Extract the [X, Y] coordinate from the center of the cell holding the provided text.  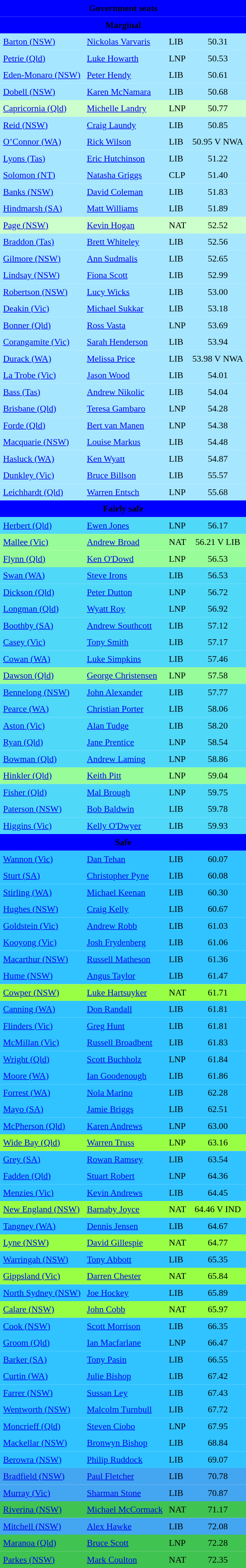
Reid (NSW) [42, 125]
50.95 V NWA [218, 142]
Mal Brough [124, 792]
70.78 [218, 1476]
Stuart Robert [124, 1176]
54.01 [218, 375]
Menzies (Vic) [42, 1192]
54.48 [218, 442]
Dennis Jensen [124, 1226]
Paul Fletcher [124, 1476]
Higgins (Vic) [42, 825]
Hinkler (Qld) [42, 776]
Tangney (WA) [42, 1226]
Wright (Qld) [42, 1059]
61.06 [218, 942]
58.86 [218, 759]
Banks (NSW) [42, 192]
64.67 [218, 1226]
Bradfield (NSW) [42, 1476]
Ian Macfarlane [124, 1343]
59.93 [218, 825]
57.58 [218, 675]
Greg Hunt [124, 1026]
John Cobb [124, 1309]
62.51 [218, 1109]
Warringah (NSW) [42, 1259]
50.85 [218, 125]
Rick Wilson [124, 142]
Hasluck (WA) [42, 458]
70.87 [218, 1493]
Forde (Qld) [42, 425]
58.06 [218, 709]
Ewen Jones [124, 525]
Dobell (NSW) [42, 91]
O’Connor (WA) [42, 142]
Canning (WA) [42, 1009]
Flinders (Vic) [42, 1026]
Gippsland (Vic) [42, 1276]
Michael Sukkar [124, 308]
57.46 [218, 659]
64.36 [218, 1176]
Jane Prentice [124, 742]
Bruce Billson [124, 475]
Cook (NSW) [42, 1326]
67.43 [218, 1393]
Longman (Qld) [42, 609]
Paterson (NSW) [42, 809]
Andrew Nikolic [124, 392]
Stirling (WA) [42, 892]
67.72 [218, 1409]
Pearce (WA) [42, 709]
Petrie (Qld) [42, 58]
51.89 [218, 208]
52.52 [218, 225]
64.46 V IND [218, 1209]
Ken O'Dowd [124, 558]
Hindmarsh (SA) [42, 208]
Dan Tehan [124, 859]
60.30 [218, 892]
61.47 [218, 976]
53.98 V NWA [218, 358]
Page (NSW) [42, 225]
50.61 [218, 75]
Andrew Southcott [124, 625]
53.00 [218, 292]
64.45 [218, 1192]
66.35 [218, 1326]
Moncrieff (Qld) [42, 1426]
52.65 [218, 258]
53.94 [218, 342]
50.77 [218, 108]
Angus Taylor [124, 976]
71.17 [218, 1510]
57.12 [218, 625]
65.97 [218, 1309]
64.77 [218, 1243]
Teresa Gambaro [124, 409]
Michelle Landry [124, 108]
Lindsay (NSW) [42, 275]
Murray (Vic) [42, 1493]
61.36 [218, 959]
51.22 [218, 158]
Andrew Robb [124, 925]
Wyatt Roy [124, 609]
55.68 [218, 492]
Barton (NSW) [42, 42]
Barnaby Joyce [124, 1209]
Bob Baldwin [124, 809]
John Alexander [124, 692]
Craig Kelly [124, 909]
Don Randall [124, 1009]
Karen McNamara [124, 91]
Mitchell (NSW) [42, 1526]
72.35 [218, 1559]
Durack (WA) [42, 358]
Cowper (NSW) [42, 992]
Cowan (WA) [42, 659]
Alan Tudge [124, 725]
Tony Abbott [124, 1259]
Deakin (Vic) [42, 308]
Luke Hartsuyker [124, 992]
Russell Matheson [124, 959]
Corangamite (Vic) [42, 342]
Nola Marino [124, 1092]
58.20 [218, 725]
Luke Howarth [124, 58]
55.57 [218, 475]
Brett Whiteley [124, 242]
Forrest (WA) [42, 1092]
Natasha Griggs [124, 175]
Dawson (Qld) [42, 675]
Michael Keenan [124, 892]
Steven Ciobo [124, 1426]
69.07 [218, 1459]
Mark Coulton [124, 1559]
57.17 [218, 642]
54.04 [218, 392]
Peter Hendy [124, 75]
Steve Irons [124, 575]
Rowan Ramsey [124, 1159]
Christian Porter [124, 709]
Robertson (NSW) [42, 292]
Bass (Tas) [42, 392]
54.87 [218, 458]
Christopher Pyne [124, 876]
Jason Wood [124, 375]
New England (NSW) [42, 1209]
Aston (Vic) [42, 725]
54.38 [218, 425]
Curtin (WA) [42, 1376]
Luke Simpkins [124, 659]
61.71 [218, 992]
65.35 [218, 1259]
Sussan Ley [124, 1393]
Goldstein (Vic) [42, 925]
Bruce Scott [124, 1543]
63.00 [218, 1126]
Braddon (Tas) [42, 242]
George Christensen [124, 675]
Lyne (NSW) [42, 1243]
Karen Andrews [124, 1126]
Wannon (Vic) [42, 859]
67.42 [218, 1376]
Darren Chester [124, 1276]
Sarah Henderson [124, 342]
Kevin Hogan [124, 225]
Lucy Wicks [124, 292]
Tony Pasin [124, 1359]
54.28 [218, 409]
Scott Buchholz [124, 1059]
72.08 [218, 1526]
65.84 [218, 1276]
Scott Morrison [124, 1326]
Mackellar (NSW) [42, 1443]
72.28 [218, 1543]
51.83 [218, 192]
Dunkley (Vic) [42, 475]
Andrew Broad [124, 542]
Berowra (NSW) [42, 1459]
Moore (WA) [42, 1076]
Mayo (SA) [42, 1109]
53.69 [218, 325]
56.17 [218, 525]
Boothby (SA) [42, 625]
60.07 [218, 859]
59.78 [218, 809]
Gilmore (NSW) [42, 258]
Dickson (Qld) [42, 592]
Nickolas Varvaris [124, 42]
Warren Entsch [124, 492]
59.75 [218, 792]
Melissa Price [124, 358]
Groom (Qld) [42, 1343]
Ken Wyatt [124, 458]
Wide Bay (Qld) [42, 1143]
Peter Dutton [124, 592]
Parkes (NSW) [42, 1559]
61.86 [218, 1076]
57.77 [218, 692]
52.56 [218, 242]
51.40 [218, 175]
Hume (NSW) [42, 976]
61.83 [218, 1042]
63.16 [218, 1143]
Alex Hawke [124, 1526]
68.84 [218, 1443]
Leichhardt (Qld) [42, 492]
56.21 V LIB [218, 542]
Ann Sudmalis [124, 258]
50.68 [218, 91]
McMillan (Vic) [42, 1042]
Eric Hutchinson [124, 158]
Macarthur (NSW) [42, 959]
Joe Hockey [124, 1292]
Fisher (Qld) [42, 792]
North Sydney (NSW) [42, 1292]
Barker (SA) [42, 1359]
Kevin Andrews [124, 1192]
Malcolm Turnbull [124, 1409]
Bowman (Qld) [42, 759]
Louise Markus [124, 442]
Bennelong (NSW) [42, 692]
David Coleman [124, 192]
60.67 [218, 909]
Flynn (Qld) [42, 558]
La Trobe (Vic) [42, 375]
Philip Ruddock [124, 1459]
53.18 [218, 308]
66.47 [218, 1343]
Bronwyn Bishop [124, 1443]
56.72 [218, 592]
Jamie Briggs [124, 1109]
58.54 [218, 742]
Sturt (SA) [42, 876]
David Gillespie [124, 1243]
CLP [177, 175]
50.53 [218, 58]
Grey (SA) [42, 1159]
66.55 [218, 1359]
Josh Frydenberg [124, 942]
McPherson (Qld) [42, 1126]
Sharman Stone [124, 1493]
Maranoa (Qld) [42, 1543]
Lyons (Tas) [42, 158]
Bonner (Qld) [42, 325]
Farrer (NSW) [42, 1393]
Hughes (NSW) [42, 909]
Craig Laundy [124, 125]
Julie Bishop [124, 1376]
Matt Williams [124, 208]
Tony Smith [124, 642]
Keith Pitt [124, 776]
Capricornia (Qld) [42, 108]
Kooyong (Vic) [42, 942]
Eden-Monaro (NSW) [42, 75]
63.54 [218, 1159]
Russell Broadbent [124, 1042]
56.92 [218, 609]
Brisbane (Qld) [42, 409]
Ross Vasta [124, 325]
Macquarie (NSW) [42, 442]
62.28 [218, 1092]
Herbert (Qld) [42, 525]
Casey (Vic) [42, 642]
60.08 [218, 876]
Mallee (Vic) [42, 542]
Solomon (NT) [42, 175]
Bert van Manen [124, 425]
52.99 [218, 275]
Riverina (NSW) [42, 1510]
Andrew Laming [124, 759]
61.84 [218, 1059]
Ryan (Qld) [42, 742]
Wentworth (NSW) [42, 1409]
Michael McCormack [124, 1510]
67.95 [218, 1426]
Warren Truss [124, 1143]
Fadden (Qld) [42, 1176]
65.89 [218, 1292]
Swan (WA) [42, 575]
Kelly O'Dwyer [124, 825]
Ian Goodenough [124, 1076]
61.03 [218, 925]
Fiona Scott [124, 275]
Calare (NSW) [42, 1309]
59.04 [218, 776]
50.31 [218, 42]
